Identify which cell holds the provided text, then report its (X, Y) central coordinate. 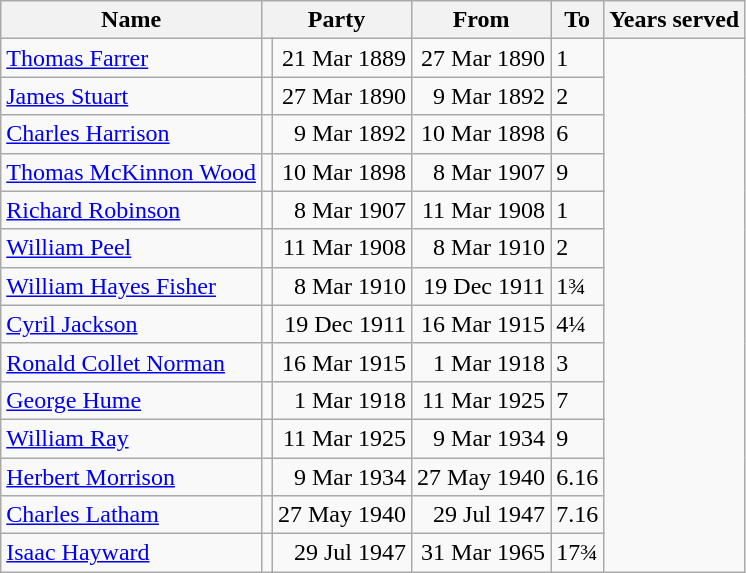
Years served (674, 20)
31 Mar 1965 (482, 553)
James Stuart (132, 96)
17¾ (578, 553)
3 (578, 362)
21 Mar 1889 (342, 58)
Charles Harrison (132, 134)
6 (578, 134)
Herbert Morrison (132, 477)
Richard Robinson (132, 210)
6.16 (578, 477)
Ronald Collet Norman (132, 362)
7.16 (578, 515)
William Ray (132, 438)
Charles Latham (132, 515)
George Hume (132, 400)
1¾ (578, 286)
Thomas Farrer (132, 58)
William Hayes Fisher (132, 286)
Thomas McKinnon Wood (132, 172)
Cyril Jackson (132, 324)
Name (132, 20)
To (578, 20)
7 (578, 400)
Party (336, 20)
4¼ (578, 324)
Isaac Hayward (132, 553)
William Peel (132, 248)
From (482, 20)
